Locate the cell with the specified text and output its (X, Y) center coordinate. 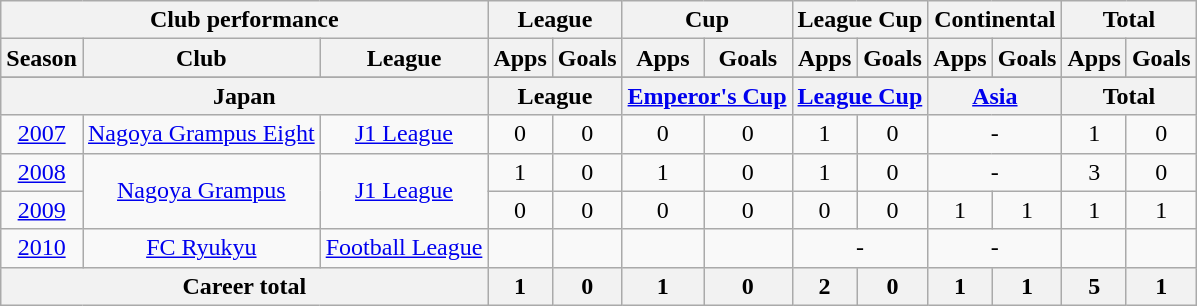
2008 (42, 172)
2009 (42, 210)
2010 (42, 248)
3 (1094, 172)
Japan (244, 96)
Career total (244, 286)
FC Ryukyu (201, 248)
Football League (404, 248)
Club (201, 58)
Club performance (244, 20)
Emperor's Cup (707, 96)
Continental (995, 20)
Cup (707, 20)
Season (42, 58)
5 (1094, 286)
Nagoya Grampus Eight (201, 134)
2 (824, 286)
Nagoya Grampus (201, 191)
2007 (42, 134)
Asia (995, 96)
